Return the (x, y) coordinate for the center point of the cell that contains the specified text.  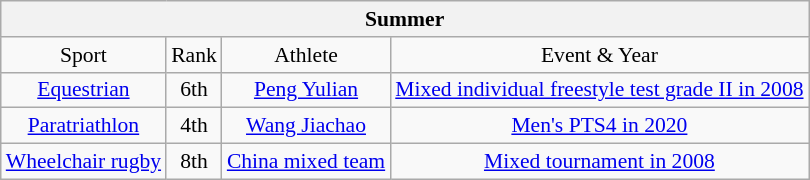
Event & Year (599, 55)
Mixed tournament in 2008 (599, 162)
Wheelchair rugby (84, 162)
Men's PTS4 in 2020 (599, 126)
Summer (405, 19)
8th (194, 162)
4th (194, 126)
Peng Yulian (306, 90)
Equestrian (84, 90)
6th (194, 90)
Sport (84, 55)
China mixed team (306, 162)
Mixed individual freestyle test grade II in 2008 (599, 90)
Rank (194, 55)
Wang Jiachao (306, 126)
Athlete (306, 55)
Paratriathlon (84, 126)
